For the text-containing cell, return its midpoint in (x, y) coordinate format. 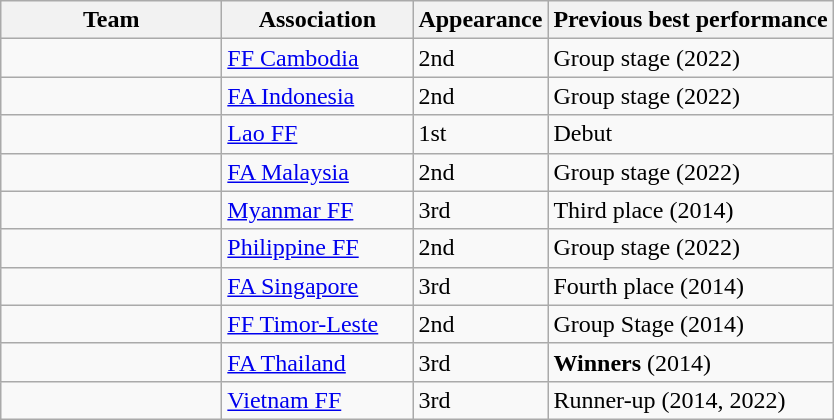
Third place (2014) (690, 210)
Group Stage (2014) (690, 324)
FA Singapore (318, 286)
Debut (690, 134)
FA Thailand (318, 362)
Fourth place (2014) (690, 286)
Appearance (480, 20)
Previous best performance (690, 20)
Myanmar FF (318, 210)
Runner-up (2014, 2022) (690, 400)
FF Timor-Leste (318, 324)
FA Indonesia (318, 96)
FF Cambodia (318, 58)
FA Malaysia (318, 172)
1st (480, 134)
Winners (2014) (690, 362)
Association (318, 20)
Vietnam FF (318, 400)
Philippine FF (318, 248)
Team (112, 20)
Lao FF (318, 134)
